Locate the cell with the specified text and output its (X, Y) center coordinate. 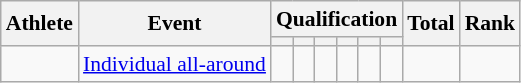
Athlete (40, 24)
Total (430, 24)
Event (174, 24)
Rank (490, 24)
Qualification (336, 19)
Individual all-around (174, 64)
